Detect which cell encompasses the target text, then output its [X, Y] center coordinate. 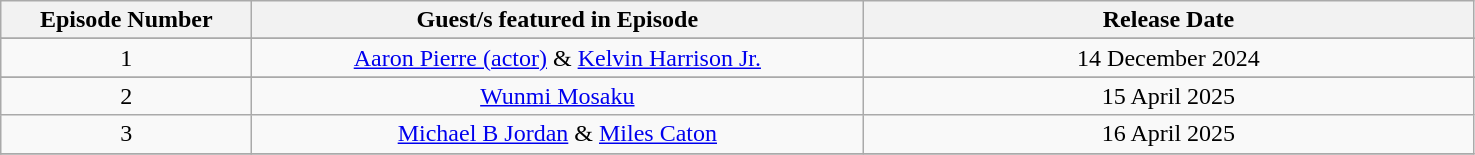
Episode Number [126, 20]
3 [126, 134]
1 [126, 58]
Michael B Jordan & Miles Caton [558, 134]
Aaron Pierre (actor) & Kelvin Harrison Jr. [558, 58]
2 [126, 96]
14 December 2024 [1168, 58]
15 April 2025 [1168, 96]
Wunmi Mosaku [558, 96]
Release Date [1168, 20]
16 April 2025 [1168, 134]
Guest/s featured in Episode [558, 20]
